Return [X, Y] of the center of cell containing provided text 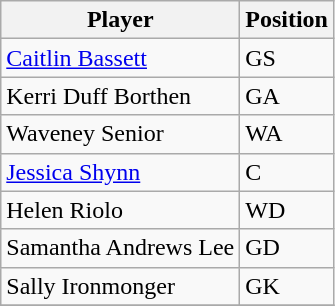
GS [287, 58]
GD [287, 248]
C [287, 172]
Position [287, 20]
Sally Ironmonger [120, 286]
Jessica Shynn [120, 172]
Player [120, 20]
GA [287, 96]
WD [287, 210]
Caitlin Bassett [120, 58]
Helen Riolo [120, 210]
Kerri Duff Borthen [120, 96]
Waveney Senior [120, 134]
GK [287, 286]
Samantha Andrews Lee [120, 248]
WA [287, 134]
